Locate the cell with the specified text and output its [x, y] center coordinate. 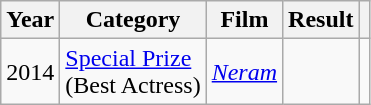
Category [133, 20]
Neram [244, 72]
Film [244, 20]
2014 [30, 72]
Special Prize (Best Actress) [133, 72]
Result [321, 20]
Year [30, 20]
